Identify which cell holds the provided text, then report its [X, Y] central coordinate. 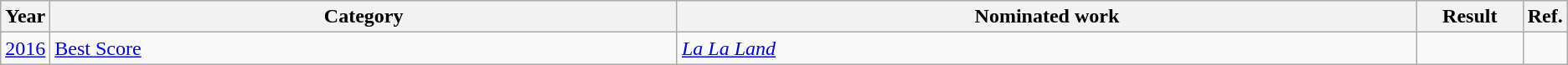
Best Score [364, 48]
Nominated work [1047, 17]
La La Land [1047, 48]
Category [364, 17]
2016 [25, 48]
Ref. [1545, 17]
Result [1469, 17]
Year [25, 17]
